For the text-containing cell, return its midpoint in (x, y) coordinate format. 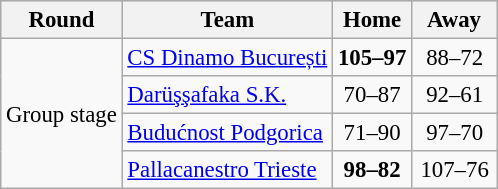
Home (372, 20)
Round (62, 20)
CS Dinamo București (228, 58)
98–82 (372, 170)
71–90 (372, 133)
Group stage (62, 114)
92–61 (455, 95)
Darüşşafaka S.K. (228, 95)
105–97 (372, 58)
88–72 (455, 58)
70–87 (372, 95)
Pallacanestro Trieste (228, 170)
Team (228, 20)
Away (455, 20)
107–76 (455, 170)
Budućnost Podgorica (228, 133)
97–70 (455, 133)
